Return (X, Y) of the center of cell containing provided text 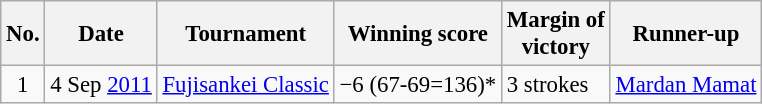
Runner-up (686, 34)
1 (23, 85)
4 Sep 2011 (101, 85)
Winning score (418, 34)
Mardan Mamat (686, 85)
−6 (67-69=136)* (418, 85)
Tournament (246, 34)
Margin ofvictory (556, 34)
Fujisankei Classic (246, 85)
3 strokes (556, 85)
No. (23, 34)
Date (101, 34)
